Return the [x, y] coordinate for the center point of the cell that contains the specified text.  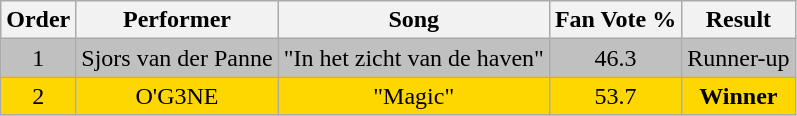
"Magic" [414, 96]
Order [38, 20]
2 [38, 96]
Runner-up [738, 58]
1 [38, 58]
46.3 [615, 58]
Result [738, 20]
53.7 [615, 96]
Sjors van der Panne [177, 58]
Fan Vote % [615, 20]
O'G3NE [177, 96]
"In het zicht van de haven" [414, 58]
Winner [738, 96]
Song [414, 20]
Performer [177, 20]
